Capture the cell that displays the provided text and extract its (X, Y) central coordinate. 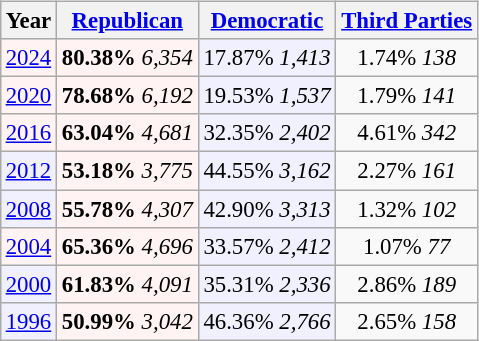
1.79% 141 (407, 96)
55.78% 4,307 (128, 209)
Third Parties (407, 21)
2008 (28, 209)
2016 (28, 133)
63.04% 4,681 (128, 133)
33.57% 2,412 (267, 246)
1.32% 102 (407, 209)
35.31% 2,336 (267, 284)
42.90% 3,313 (267, 209)
65.36% 4,696 (128, 246)
2.27% 161 (407, 171)
Year (28, 21)
2.86% 189 (407, 284)
19.53% 1,537 (267, 96)
4.61% 342 (407, 133)
1996 (28, 321)
50.99% 3,042 (128, 321)
2024 (28, 58)
Republican (128, 21)
17.87% 1,413 (267, 58)
46.36% 2,766 (267, 321)
32.35% 2,402 (267, 133)
2.65% 158 (407, 321)
1.74% 138 (407, 58)
2012 (28, 171)
80.38% 6,354 (128, 58)
2004 (28, 246)
61.83% 4,091 (128, 284)
44.55% 3,162 (267, 171)
78.68% 6,192 (128, 96)
Democratic (267, 21)
1.07% 77 (407, 246)
53.18% 3,775 (128, 171)
2000 (28, 284)
2020 (28, 96)
